Locate the cell with the specified text and output its [x, y] center coordinate. 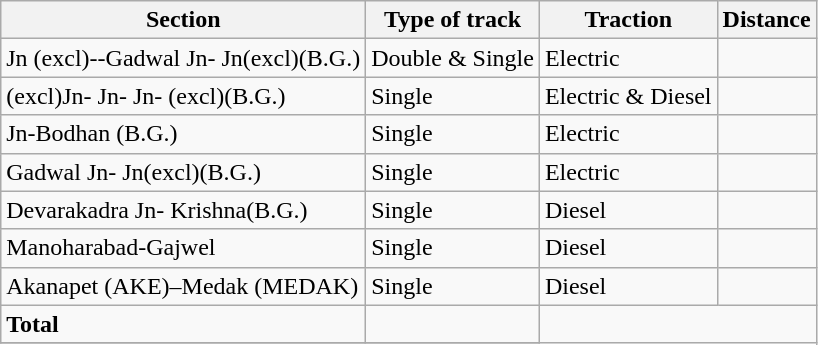
Manoharabad-Gajwel [184, 248]
(excl)Jn- Jn- Jn- (excl)(B.G.) [184, 96]
Type of track [453, 20]
Jn-Bodhan (B.G.) [184, 134]
Section [184, 20]
Traction [628, 20]
Electric & Diesel [628, 96]
Akanapet (AKE)–Medak (MEDAK) [184, 286]
Devarakadra Jn- Krishna(B.G.) [184, 210]
Total [184, 324]
Distance [766, 20]
Gadwal Jn- Jn(excl)(B.G.) [184, 172]
Jn (excl)--Gadwal Jn- Jn(excl)(B.G.) [184, 58]
Double & Single [453, 58]
